Return [x, y] of the center of cell containing provided text 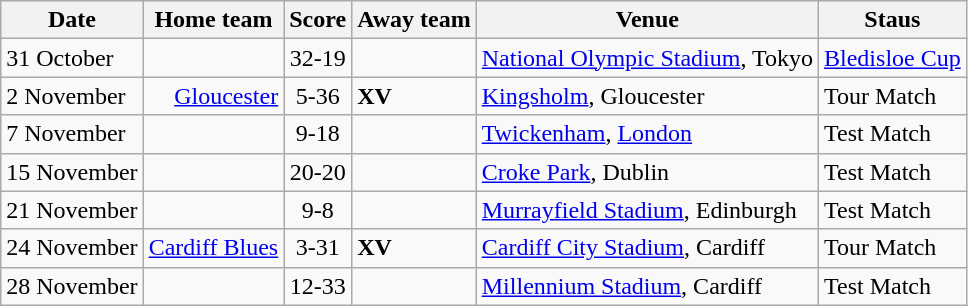
Venue [647, 20]
Croke Park, Dublin [647, 172]
Bledisloe Cup [893, 58]
3-31 [318, 248]
Millennium Stadium, Cardiff [647, 286]
21 November [72, 210]
20-20 [318, 172]
15 November [72, 172]
Gloucester [214, 96]
5-36 [318, 96]
Cardiff City Stadium, Cardiff [647, 248]
32-19 [318, 58]
Twickenham, London [647, 134]
9-8 [318, 210]
7 November [72, 134]
Staus [893, 20]
Cardiff Blues [214, 248]
Score [318, 20]
National Olympic Stadium, Tokyo [647, 58]
Home team [214, 20]
Kingsholm, Gloucester [647, 96]
Date [72, 20]
9-18 [318, 134]
Away team [414, 20]
2 November [72, 96]
12-33 [318, 286]
28 November [72, 286]
24 November [72, 248]
Murrayfield Stadium, Edinburgh [647, 210]
31 October [72, 58]
